Scan for the cell matching the given text and deliver its [X, Y] coordinate at center. 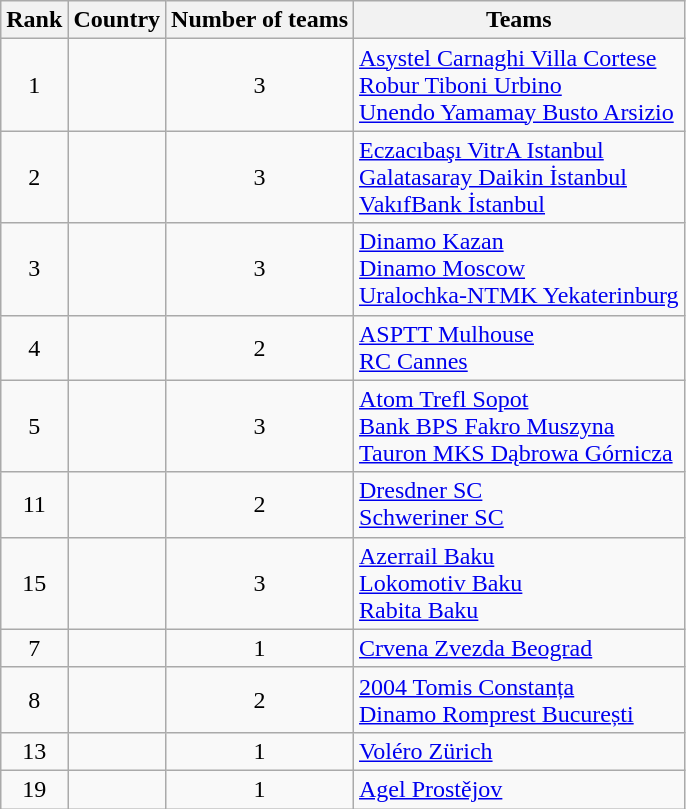
ASPTT MulhouseRC Cannes [520, 348]
Country [117, 20]
11 [34, 504]
Dresdner SCSchweriner SC [520, 504]
13 [34, 751]
19 [34, 789]
Dinamo KazanDinamo MoscowUralochka-NTMK Yekaterinburg [520, 269]
Rank [34, 20]
Agel Prostějov [520, 789]
7 [34, 648]
Number of teams [260, 20]
Crvena Zvezda Beograd [520, 648]
Teams [520, 20]
Voléro Zürich [520, 751]
Eczacıbaşı VitrA IstanbulGalatasaray Daikin İstanbulVakıfBank İstanbul [520, 177]
8 [34, 700]
Atom Trefl SopotBank BPS Fakro MuszynaTauron MKS Dąbrowa Górnicza [520, 426]
Asystel Carnaghi Villa CorteseRobur Tiboni UrbinoUnendo Yamamay Busto Arsizio [520, 85]
2004 Tomis ConstanțaDinamo Romprest București [520, 700]
Azerrail BakuLokomotiv BakuRabita Baku [520, 583]
15 [34, 583]
5 [34, 426]
4 [34, 348]
